Determine the (x, y) coordinate at the center of the cell enclosing the given text.  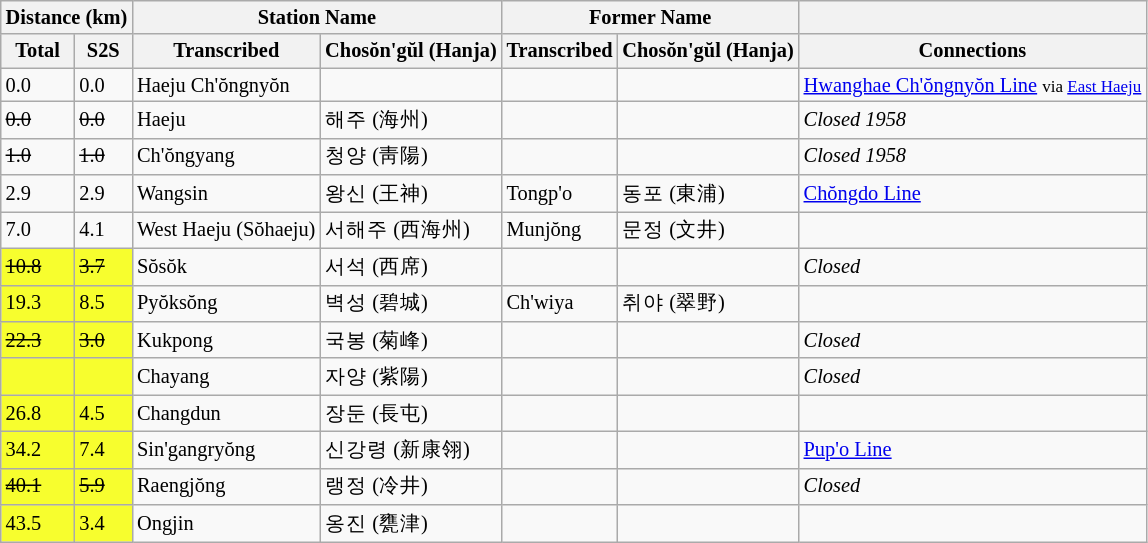
40.1 (38, 486)
해주 (海州) (410, 120)
7.0 (38, 230)
4.1 (103, 230)
Total (38, 51)
Connections (972, 51)
Ongjin (226, 524)
3.0 (103, 340)
Pyŏksŏng (226, 304)
19.3 (38, 304)
8.5 (103, 304)
3.7 (103, 266)
자양 (紫陽) (410, 376)
취야 (翠野) (708, 304)
옹진 (甕津) (410, 524)
Sŏsŏk (226, 266)
Haeju Ch'ŏngnyŏn (226, 85)
Hwanghae Ch'ŏngnyŏn Line via East Haeju (972, 85)
10.8 (38, 266)
Changdun (226, 414)
5.9 (103, 486)
서석 (西席) (410, 266)
22.3 (38, 340)
Tongp'o (560, 194)
S2S (103, 51)
Ch'ŏngyang (226, 156)
43.5 (38, 524)
Chŏngdo Line (972, 194)
Wangsin (226, 194)
Munjŏng (560, 230)
장둔 (長屯) (410, 414)
서해주 (西海州) (410, 230)
3.4 (103, 524)
Pup'o Line (972, 450)
4.5 (103, 414)
Former Name (650, 17)
Kukpong (226, 340)
Sin'gangryŏng (226, 450)
동포 (東浦) (708, 194)
국봉 (菊峰) (410, 340)
Haeju (226, 120)
Ch'wiya (560, 304)
청양 (靑陽) (410, 156)
벽성 (碧城) (410, 304)
7.4 (103, 450)
Chayang (226, 376)
왕신 (王神) (410, 194)
Distance (km) (66, 17)
West Haeju (Sŏhaeju) (226, 230)
신강령 (新康翎) (410, 450)
Raengjŏng (226, 486)
Station Name (316, 17)
26.8 (38, 414)
랭정 (冷井) (410, 486)
문정 (文井) (708, 230)
34.2 (38, 450)
